Return the (X, Y) coordinate for the center point of the cell that contains the specified text.  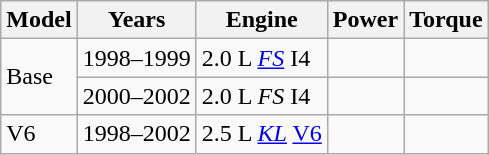
V6 (39, 134)
Years (136, 20)
1998–2002 (136, 134)
Torque (446, 20)
2.5 L KL V6 (262, 134)
Model (39, 20)
Base (39, 77)
Power (365, 20)
Engine (262, 20)
2000–2002 (136, 96)
1998–1999 (136, 58)
